Pinpoint the cell where the given text exists, returning its [X, Y] midpoint coordinate. 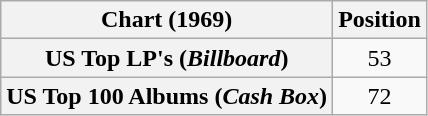
Position [380, 20]
53 [380, 58]
US Top 100 Albums (Cash Box) [167, 96]
Chart (1969) [167, 20]
72 [380, 96]
US Top LP's (Billboard) [167, 58]
